Locate the cell with the specified text and output its [x, y] center coordinate. 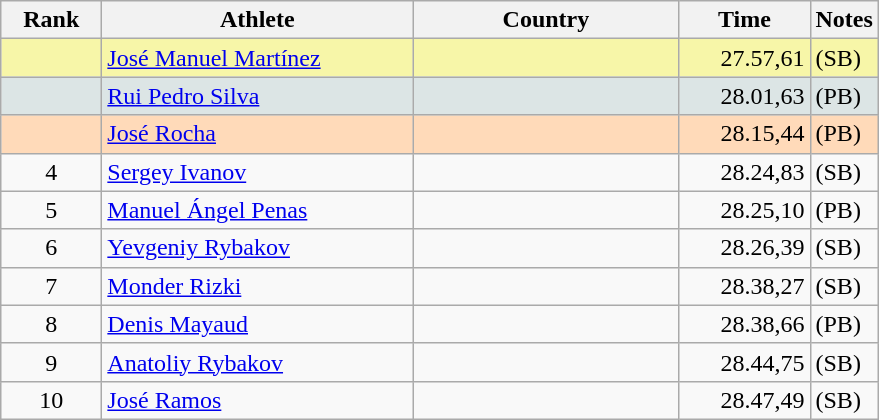
Athlete [258, 20]
27.57,61 [744, 58]
Yevgeniy Rybakov [258, 248]
Notes [844, 20]
28.01,63 [744, 96]
6 [52, 248]
28.38,27 [744, 286]
Monder Rizki [258, 286]
28.47,49 [744, 400]
28.25,10 [744, 210]
28.44,75 [744, 362]
Anatoliy Rybakov [258, 362]
Time [744, 20]
28.38,66 [744, 324]
Manuel Ángel Penas [258, 210]
5 [52, 210]
Country [546, 20]
Rui Pedro Silva [258, 96]
José Rocha [258, 134]
José Ramos [258, 400]
28.24,83 [744, 172]
4 [52, 172]
28.26,39 [744, 248]
28.15,44 [744, 134]
9 [52, 362]
8 [52, 324]
José Manuel Martínez [258, 58]
Denis Mayaud [258, 324]
Rank [52, 20]
10 [52, 400]
7 [52, 286]
Sergey Ivanov [258, 172]
